Capture the cell that displays the provided text and extract its [X, Y] central coordinate. 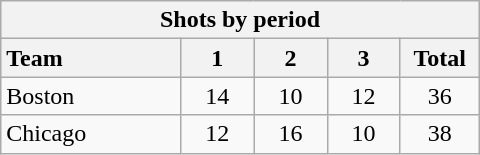
38 [440, 134]
36 [440, 96]
16 [290, 134]
Chicago [91, 134]
1 [218, 58]
Team [91, 58]
Shots by period [240, 20]
14 [218, 96]
Boston [91, 96]
2 [290, 58]
Total [440, 58]
3 [364, 58]
